Locate the cell with the specified text and output its [X, Y] center coordinate. 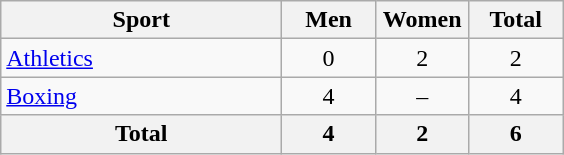
Sport [142, 20]
Men [329, 20]
6 [516, 134]
Boxing [142, 96]
Women [422, 20]
0 [329, 58]
– [422, 96]
Athletics [142, 58]
